Pinpoint the cell where the given text exists, returning its [X, Y] midpoint coordinate. 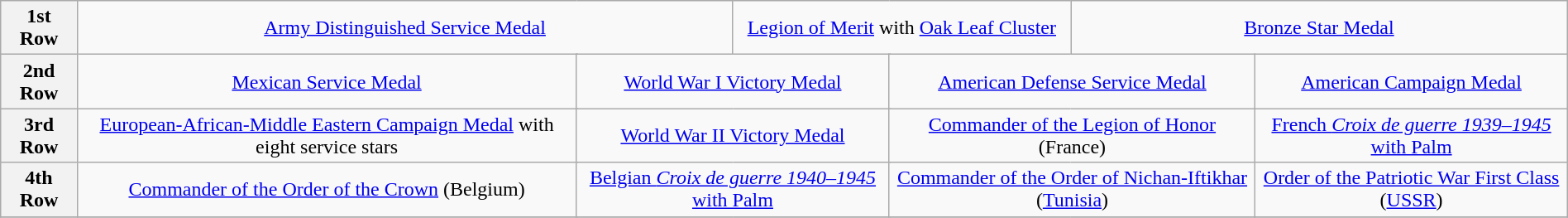
Legion of Merit with Oak Leaf Cluster [901, 28]
European-African-Middle Eastern Campaign Medal with eight service stars [327, 136]
Order of the Patriotic War First Class (USSR) [1411, 189]
French Croix de guerre 1939–1945 with Palm [1411, 136]
2nd Row [40, 81]
Belgian Croix de guerre 1940–1945 with Palm [733, 189]
World War II Victory Medal [733, 136]
American Campaign Medal [1411, 81]
Bronze Star Medal [1319, 28]
Commander of the Order of the Crown (Belgium) [327, 189]
American Defense Service Medal [1072, 81]
Commander of the Order of Nichan-Iftikhar (Tunisia) [1072, 189]
Commander of the Legion of Honor (France) [1072, 136]
4th Row [40, 189]
Mexican Service Medal [327, 81]
Army Distinguished Service Medal [405, 28]
3rd Row [40, 136]
1st Row [40, 28]
World War I Victory Medal [733, 81]
